Search for the cell housing the specified text and yield its [x, y] center coordinate. 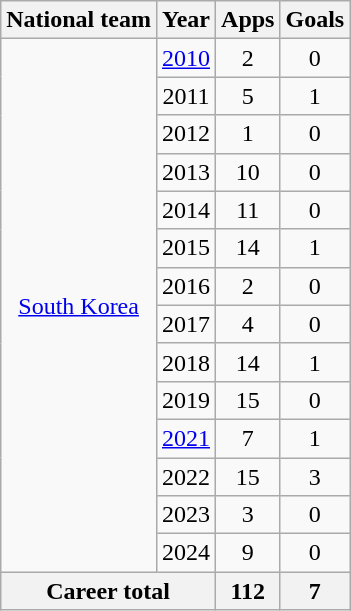
4 [248, 324]
2013 [186, 172]
Career total [108, 591]
2017 [186, 324]
2018 [186, 362]
112 [248, 591]
9 [248, 553]
Goals [315, 20]
South Korea [79, 306]
2023 [186, 515]
10 [248, 172]
2019 [186, 400]
5 [248, 96]
2022 [186, 477]
11 [248, 210]
Year [186, 20]
Apps [248, 20]
2015 [186, 248]
2021 [186, 438]
National team [79, 20]
2012 [186, 134]
2016 [186, 286]
2010 [186, 58]
2011 [186, 96]
2024 [186, 553]
2014 [186, 210]
